Extract the [X, Y] coordinate from the center of the cell holding the provided text.  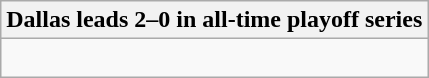
Dallas leads 2–0 in all-time playoff series [214, 20]
